Return (X, Y) of the center of cell containing provided text 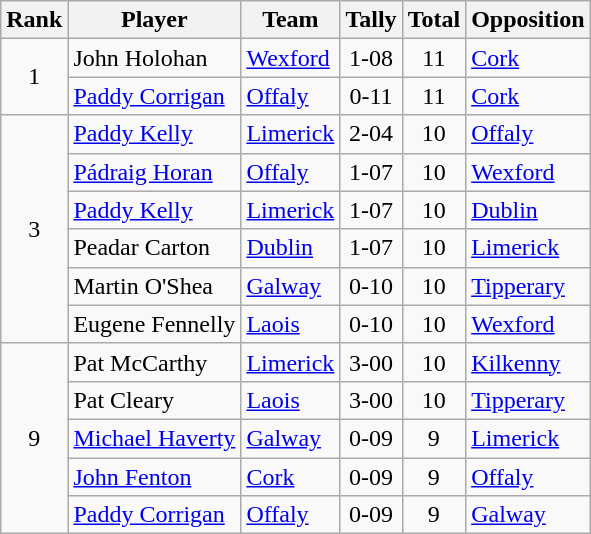
2-04 (371, 134)
John Holohan (154, 58)
Total (434, 20)
Pat Cleary (154, 400)
0-11 (371, 96)
Opposition (528, 20)
Team (290, 20)
Rank (34, 20)
3 (34, 229)
Pat McCarthy (154, 362)
Tally (371, 20)
Martin O'Shea (154, 286)
Kilkenny (528, 362)
1 (34, 77)
Pádraig Horan (154, 172)
John Fenton (154, 477)
Eugene Fennelly (154, 324)
1-08 (371, 58)
Peadar Carton (154, 248)
Player (154, 20)
Michael Haverty (154, 438)
